Detect which cell encompasses the target text, then output its (x, y) center coordinate. 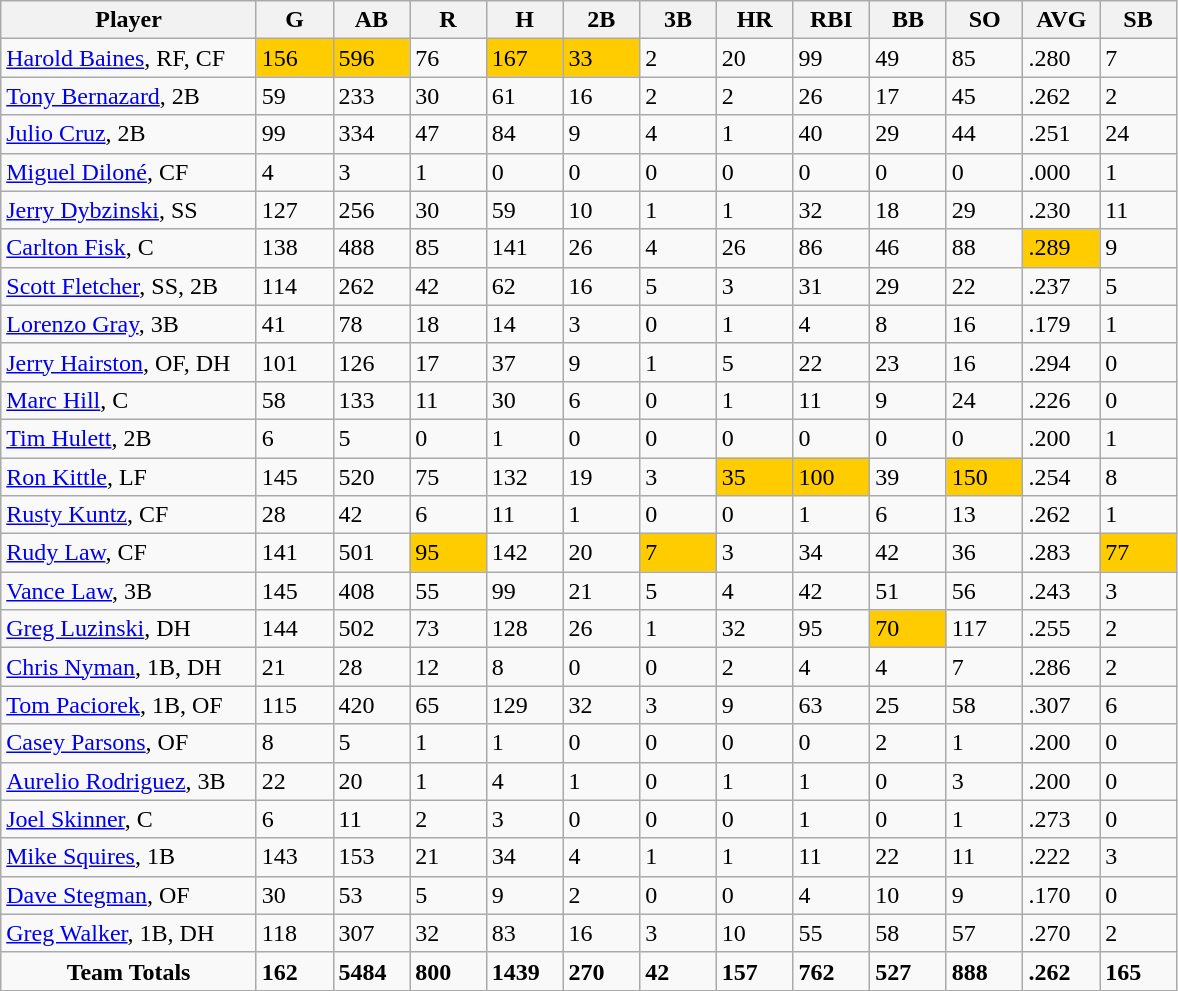
53 (372, 895)
167 (524, 58)
800 (448, 971)
129 (524, 705)
Rusty Kuntz, CF (129, 515)
.237 (1062, 286)
BB (908, 20)
Mike Squires, 1B (129, 857)
HR (754, 20)
49 (908, 58)
Greg Walker, 1B, DH (129, 933)
Dave Stegman, OF (129, 895)
Ron Kittle, LF (129, 477)
Jerry Hairston, OF, DH (129, 362)
488 (372, 248)
.170 (1062, 895)
70 (908, 629)
143 (294, 857)
233 (372, 96)
128 (524, 629)
51 (908, 591)
14 (524, 324)
40 (832, 134)
62 (524, 286)
37 (524, 362)
162 (294, 971)
150 (984, 477)
.283 (1062, 553)
3B (678, 20)
Joel Skinner, C (129, 819)
75 (448, 477)
270 (602, 971)
762 (832, 971)
144 (294, 629)
H (524, 20)
Player (129, 20)
596 (372, 58)
47 (448, 134)
AVG (1062, 20)
888 (984, 971)
G (294, 20)
.000 (1062, 172)
156 (294, 58)
SO (984, 20)
Rudy Law, CF (129, 553)
114 (294, 286)
142 (524, 553)
165 (1138, 971)
.226 (1062, 400)
31 (832, 286)
.286 (1062, 667)
.254 (1062, 477)
R (448, 20)
Vance Law, 3B (129, 591)
86 (832, 248)
157 (754, 971)
.243 (1062, 591)
Scott Fletcher, SS, 2B (129, 286)
Tom Paciorek, 1B, OF (129, 705)
.222 (1062, 857)
.230 (1062, 210)
57 (984, 933)
101 (294, 362)
56 (984, 591)
420 (372, 705)
Lorenzo Gray, 3B (129, 324)
Casey Parsons, OF (129, 743)
Tim Hulett, 2B (129, 438)
33 (602, 58)
Greg Luzinski, DH (129, 629)
408 (372, 591)
RBI (832, 20)
1439 (524, 971)
88 (984, 248)
520 (372, 477)
153 (372, 857)
78 (372, 324)
AB (372, 20)
100 (832, 477)
84 (524, 134)
126 (372, 362)
.179 (1062, 324)
77 (1138, 553)
Julio Cruz, 2B (129, 134)
132 (524, 477)
.289 (1062, 248)
.294 (1062, 362)
Team Totals (129, 971)
115 (294, 705)
.251 (1062, 134)
61 (524, 96)
307 (372, 933)
Aurelio Rodriguez, 3B (129, 781)
63 (832, 705)
Jerry Dybzinski, SS (129, 210)
5484 (372, 971)
.255 (1062, 629)
41 (294, 324)
502 (372, 629)
65 (448, 705)
Harold Baines, RF, CF (129, 58)
25 (908, 705)
133 (372, 400)
39 (908, 477)
Marc Hill, C (129, 400)
73 (448, 629)
SB (1138, 20)
36 (984, 553)
12 (448, 667)
35 (754, 477)
Miguel Diloné, CF (129, 172)
.280 (1062, 58)
46 (908, 248)
.273 (1062, 819)
117 (984, 629)
23 (908, 362)
334 (372, 134)
Chris Nyman, 1B, DH (129, 667)
45 (984, 96)
527 (908, 971)
44 (984, 134)
83 (524, 933)
256 (372, 210)
127 (294, 210)
.307 (1062, 705)
138 (294, 248)
76 (448, 58)
13 (984, 515)
Carlton Fisk, C (129, 248)
Tony Bernazard, 2B (129, 96)
118 (294, 933)
262 (372, 286)
19 (602, 477)
.270 (1062, 933)
2B (602, 20)
501 (372, 553)
